Capture the cell that displays the provided text and extract its (X, Y) central coordinate. 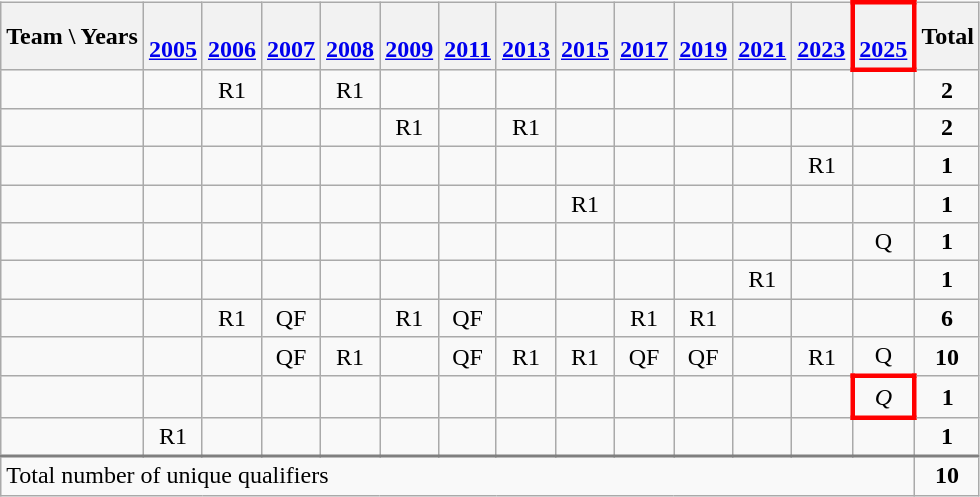
2011 (468, 36)
2023 (822, 36)
2019 (704, 36)
2015 (584, 36)
2017 (644, 36)
6 (946, 318)
2007 (290, 36)
Total number of unique qualifiers (458, 476)
2013 (526, 36)
2006 (232, 36)
Total (946, 36)
2005 (172, 36)
2009 (410, 36)
Team \ Years (72, 36)
2008 (350, 36)
2021 (762, 36)
2025 (883, 36)
